Find where the given text appears and provide that cell's center as (x, y) coordinate. 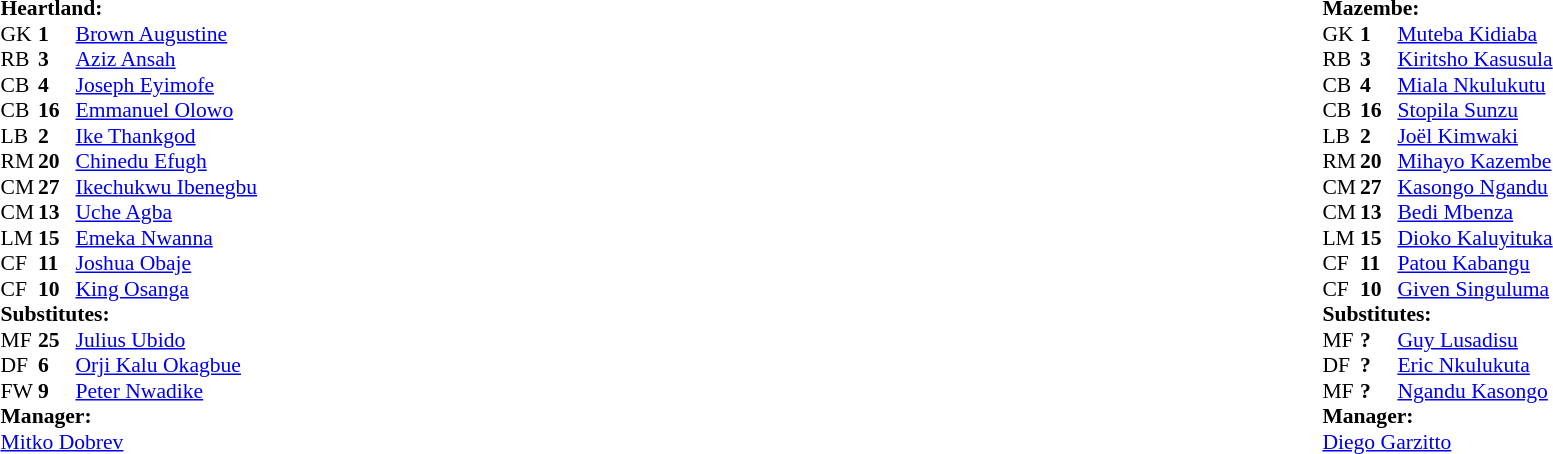
Emmanuel Olowo (167, 111)
Ngandu Kasongo (1474, 391)
Kasongo Ngandu (1474, 187)
Joshua Obaje (167, 263)
Emeka Nwanna (167, 238)
Julius Ubido (167, 340)
Orji Kalu Okagbue (167, 365)
Uche Agba (167, 213)
Joël Kimwaki (1474, 136)
FW (19, 391)
9 (57, 391)
6 (57, 365)
Peter Nwadike (167, 391)
Stopila Sunzu (1474, 111)
25 (57, 340)
Miala Nkulukutu (1474, 85)
Joseph Eyimofe (167, 85)
Eric Nkulukuta (1474, 365)
King Osanga (167, 289)
Patou Kabangu (1474, 263)
Ike Thankgod (167, 136)
Given Singuluma (1474, 289)
Mihayo Kazembe (1474, 161)
Kiritsho Kasusula (1474, 59)
Bedi Mbenza (1474, 213)
Muteba Kidiaba (1474, 34)
Guy Lusadisu (1474, 340)
Ikechukwu Ibenegbu (167, 187)
Chinedu Efugh (167, 161)
Aziz Ansah (167, 59)
Dioko Kaluyituka (1474, 238)
Brown Augustine (167, 34)
